Detect which cell encompasses the target text, then output its (X, Y) center coordinate. 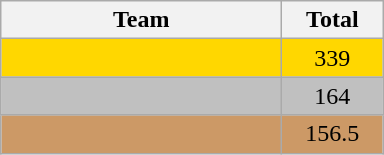
Team (142, 20)
Total (332, 20)
156.5 (332, 134)
339 (332, 58)
164 (332, 96)
